Identify which cell holds the provided text, then report its [x, y] central coordinate. 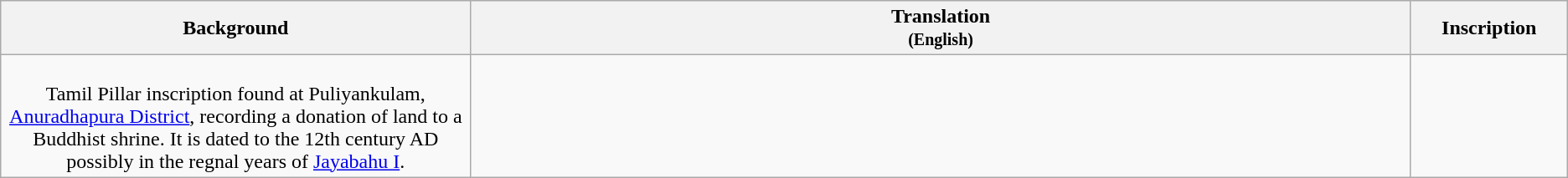
Inscription [1489, 28]
Translation(English) [941, 28]
Background [236, 28]
